Detect which cell encompasses the target text, then output its [X, Y] center coordinate. 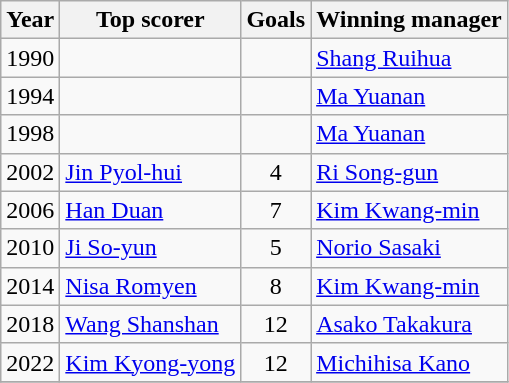
2014 [30, 286]
Ri Song-gun [410, 172]
Asako Takakura [410, 324]
8 [276, 286]
2006 [30, 210]
Wang Shanshan [150, 324]
7 [276, 210]
Shang Ruihua [410, 58]
2010 [30, 248]
Jin Pyol-hui [150, 172]
Ji So-yun [150, 248]
Year [30, 20]
Goals [276, 20]
Winning manager [410, 20]
5 [276, 248]
Nisa Romyen [150, 286]
4 [276, 172]
2018 [30, 324]
1994 [30, 96]
Michihisa Kano [410, 362]
1990 [30, 58]
Norio Sasaki [410, 248]
Top scorer [150, 20]
Kim Kyong-yong [150, 362]
2022 [30, 362]
1998 [30, 134]
2002 [30, 172]
Han Duan [150, 210]
